Find where the given text appears and provide that cell's center as [x, y] coordinate. 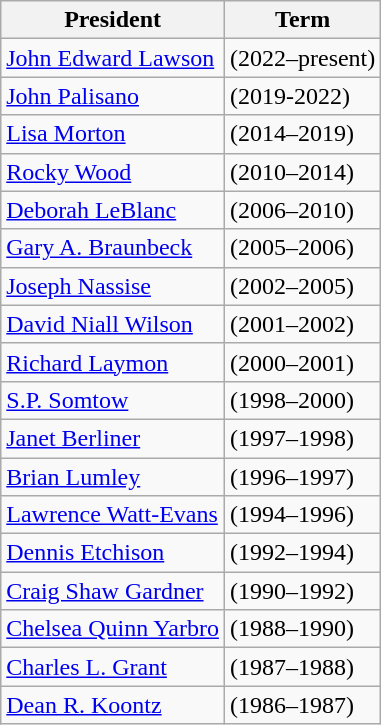
(1990–1992) [302, 591]
Charles L. Grant [113, 667]
Joseph Nassise [113, 286]
Chelsea Quinn Yarbro [113, 629]
Term [302, 20]
(1986–1987) [302, 705]
(2010–2014) [302, 172]
Rocky Wood [113, 172]
(2001–2002) [302, 324]
Dennis Etchison [113, 553]
(1998–2000) [302, 400]
Janet Berliner [113, 438]
(1996–1997) [302, 477]
Brian Lumley [113, 477]
(2019-2022) [302, 96]
David Niall Wilson [113, 324]
Gary A. Braunbeck [113, 248]
(1987–1988) [302, 667]
(2006–2010) [302, 210]
Deborah LeBlanc [113, 210]
(2002–2005) [302, 286]
Craig Shaw Gardner [113, 591]
Lisa Morton [113, 134]
President [113, 20]
John Palisano [113, 96]
(2005–2006) [302, 248]
(1994–1996) [302, 515]
(2014–2019) [302, 134]
(2000–2001) [302, 362]
(2022–present) [302, 58]
(1997–1998) [302, 438]
Richard Laymon [113, 362]
Lawrence Watt-Evans [113, 515]
Dean R. Koontz [113, 705]
(1988–1990) [302, 629]
John Edward Lawson [113, 58]
S.P. Somtow [113, 400]
(1992–1994) [302, 553]
